Detect which cell encompasses the target text, then output its [X, Y] center coordinate. 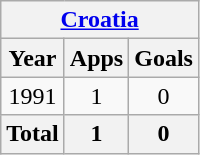
Croatia [100, 20]
Total [33, 134]
Goals [164, 58]
Year [33, 58]
Apps [96, 58]
1991 [33, 96]
